Locate the cell with the specified text and output its (X, Y) center coordinate. 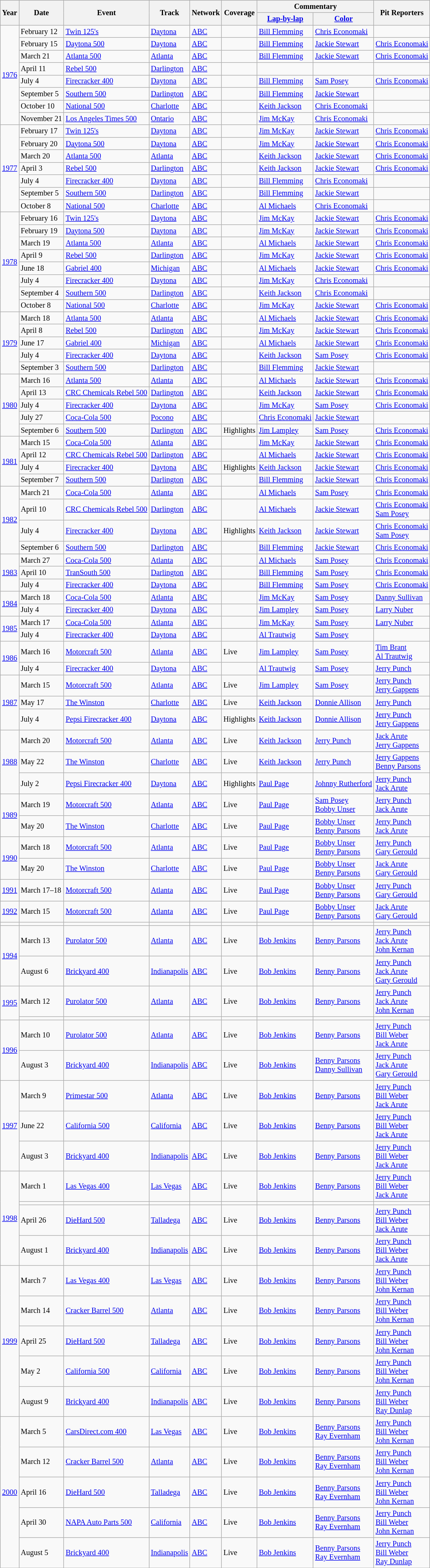
April 8 (41, 330)
1981 (10, 461)
Tim Brant Al Trautwig (402, 652)
1976 (10, 75)
August 6 (41, 971)
1980 (10, 405)
1983 (10, 572)
February 12 (41, 31)
February 16 (41, 218)
April 25 (41, 1341)
April 13 (41, 393)
March 17 (41, 622)
2000 (10, 1492)
1984 (10, 604)
1985 (10, 629)
1986 (10, 658)
Los Angeles Times 500 (106, 118)
Benny Parsons Danny Sullivan (344, 1065)
March 27 (41, 560)
1990 (10, 858)
February 15 (41, 44)
1996 (10, 1050)
April 9 (41, 255)
Sam Posey Bobby Unser (344, 805)
August 1 (41, 1250)
1979 (10, 343)
September 4 (41, 293)
March 7 (41, 1281)
July 27 (41, 418)
1982 (10, 520)
1988 (10, 762)
NAPA Auto Parts 500 (106, 1522)
April 26 (41, 1220)
August 5 (41, 1552)
September 7 (41, 480)
Color (344, 19)
1989 (10, 815)
Johnny Rutherford (344, 783)
March 9 (41, 1096)
Track (169, 13)
April 30 (41, 1522)
1995 (10, 1003)
Primestar 500 (106, 1096)
1998 (10, 1218)
May 2 (41, 1371)
March 5 (41, 1432)
April 12 (41, 455)
Jack Arute Jerry Gappens (402, 740)
July 2 (41, 783)
February 20 (41, 144)
March 1 (41, 1186)
Network (206, 13)
1992 (10, 912)
August 9 (41, 1401)
1977 (10, 168)
Lap-by-lap (285, 19)
June 22 (41, 1126)
March 17–18 (41, 890)
April 16 (41, 1492)
Pit Reporters (402, 13)
1997 (10, 1126)
April 11 (41, 69)
October 10 (41, 106)
1978 (10, 261)
March 14 (41, 1311)
Coverage (239, 13)
Danny Sullivan (402, 598)
Ontario (169, 118)
1994 (10, 956)
March 10 (41, 1035)
Commentary (316, 6)
May 17 (41, 702)
Year (10, 13)
1991 (10, 890)
June 18 (41, 268)
CarsDirect.com 400 (106, 1432)
Event (106, 13)
TranSouth 500 (106, 572)
September 3 (41, 368)
Pocono (169, 418)
May 22 (41, 762)
Jerry Gappens Benny Parsons (402, 762)
April 3 (41, 168)
June 17 (41, 343)
February 19 (41, 231)
February 17 (41, 131)
1999 (10, 1341)
Date (41, 13)
March 13 (41, 941)
November 21 (41, 118)
1987 (10, 702)
